Detect which cell encompasses the target text, then output its (X, Y) center coordinate. 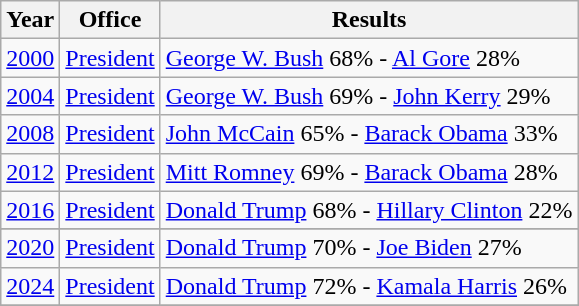
Year (30, 20)
George W. Bush 68% - Al Gore 28% (369, 58)
Office (110, 20)
2000 (30, 58)
John McCain 65% - Barack Obama 33% (369, 134)
Donald Trump 72% - Kamala Harris 26% (369, 286)
2012 (30, 172)
2004 (30, 96)
Mitt Romney 69% - Barack Obama 28% (369, 172)
Results (369, 20)
2024 (30, 286)
George W. Bush 69% - John Kerry 29% (369, 96)
2020 (30, 248)
2016 (30, 210)
2008 (30, 134)
Donald Trump 70% - Joe Biden 27% (369, 248)
Donald Trump 68% - Hillary Clinton 22% (369, 210)
